Find where the given text appears and provide that cell's center as (x, y) coordinate. 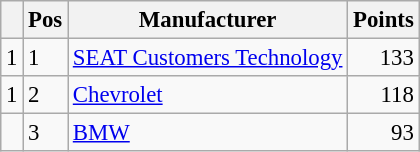
3 (46, 133)
SEAT Customers Technology (208, 58)
2 (46, 95)
Manufacturer (208, 20)
Pos (46, 20)
BMW (208, 133)
Points (384, 20)
Chevrolet (208, 95)
93 (384, 133)
133 (384, 58)
118 (384, 95)
